Capture the cell that displays the provided text and extract its [X, Y] central coordinate. 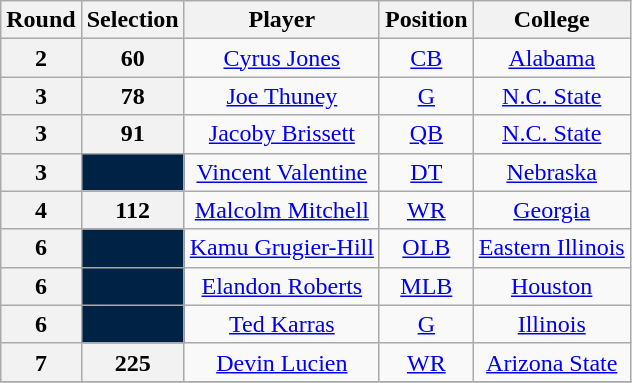
91 [132, 134]
Cyrus Jones [282, 58]
Malcolm Mitchell [282, 210]
Illinois [552, 324]
Joe Thuney [282, 96]
2 [41, 58]
Georgia [552, 210]
OLB [426, 248]
Elandon Roberts [282, 286]
Kamu Grugier-Hill [282, 248]
78 [132, 96]
QB [426, 134]
DT [426, 172]
Nebraska [552, 172]
Alabama [552, 58]
7 [41, 362]
112 [132, 210]
Devin Lucien [282, 362]
Ted Karras [282, 324]
4 [41, 210]
Arizona State [552, 362]
Player [282, 20]
Selection [132, 20]
Position [426, 20]
Vincent Valentine [282, 172]
60 [132, 58]
College [552, 20]
CB [426, 58]
Round [41, 20]
225 [132, 362]
Eastern Illinois [552, 248]
Jacoby Brissett [282, 134]
MLB [426, 286]
Houston [552, 286]
